Identify which cell holds the provided text, then report its [x, y] central coordinate. 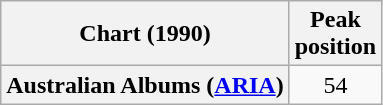
Chart (1990) [145, 34]
54 [335, 85]
Peakposition [335, 34]
Australian Albums (ARIA) [145, 85]
